Extract the [X, Y] coordinate from the center of the cell holding the provided text.  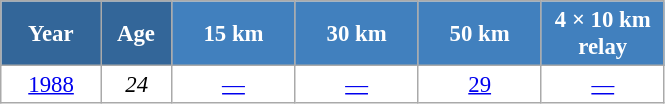
Age [136, 34]
50 km [480, 34]
Year [52, 34]
4 × 10 km relay [602, 34]
15 km [234, 34]
1988 [52, 85]
24 [136, 85]
30 km [356, 34]
29 [480, 85]
